Return the (x, y) coordinate for the center point of the cell that contains the specified text.  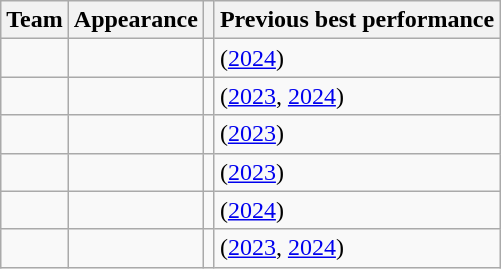
Team (35, 20)
Previous best performance (356, 20)
Appearance (136, 20)
